Identify which cell holds the provided text, then report its (x, y) central coordinate. 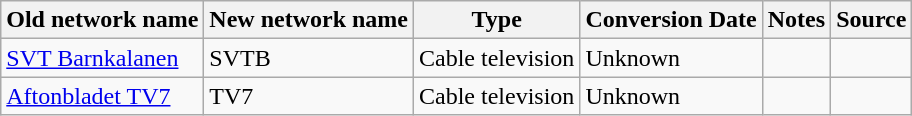
New network name (309, 20)
SVTB (309, 58)
Notes (796, 20)
Source (872, 20)
Aftonbladet TV7 (102, 96)
Conversion Date (671, 20)
Old network name (102, 20)
TV7 (309, 96)
Type (497, 20)
SVT Barnkalanen (102, 58)
